Return the (x, y) coordinate for the center point of the cell that contains the specified text.  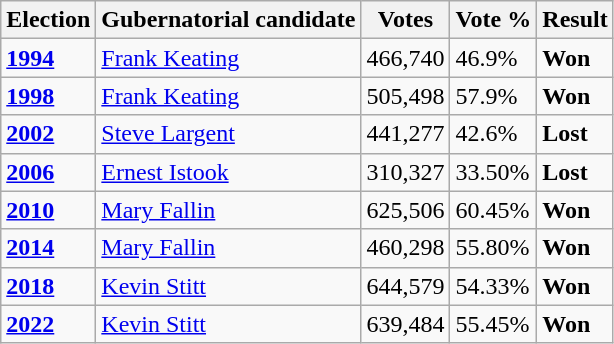
460,298 (406, 248)
2022 (48, 324)
33.50% (494, 172)
2006 (48, 172)
466,740 (406, 58)
60.45% (494, 210)
55.45% (494, 324)
639,484 (406, 324)
Vote % (494, 20)
2010 (48, 210)
441,277 (406, 134)
57.9% (494, 96)
625,506 (406, 210)
2014 (48, 248)
1998 (48, 96)
2002 (48, 134)
55.80% (494, 248)
Result (575, 20)
Votes (406, 20)
Steve Largent (228, 134)
644,579 (406, 286)
42.6% (494, 134)
54.33% (494, 286)
Election (48, 20)
2018 (48, 286)
46.9% (494, 58)
505,498 (406, 96)
1994 (48, 58)
310,327 (406, 172)
Gubernatorial candidate (228, 20)
Ernest Istook (228, 172)
